Extract the [X, Y] coordinate from the center of the cell holding the provided text.  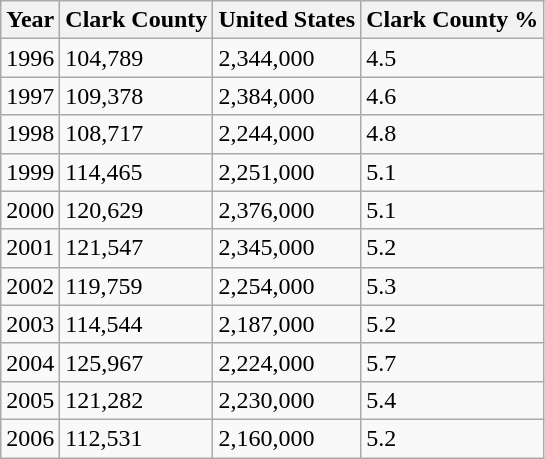
4.8 [452, 134]
5.7 [452, 362]
2,254,000 [287, 286]
119,759 [136, 286]
120,629 [136, 210]
Year [30, 20]
2003 [30, 324]
2006 [30, 438]
1999 [30, 172]
114,544 [136, 324]
United States [287, 20]
Clark County % [452, 20]
2,344,000 [287, 58]
2,376,000 [287, 210]
2,224,000 [287, 362]
2,230,000 [287, 400]
5.4 [452, 400]
114,465 [136, 172]
2,384,000 [287, 96]
104,789 [136, 58]
121,547 [136, 248]
4.5 [452, 58]
125,967 [136, 362]
4.6 [452, 96]
2,251,000 [287, 172]
5.3 [452, 286]
2005 [30, 400]
1998 [30, 134]
112,531 [136, 438]
109,378 [136, 96]
2002 [30, 286]
2001 [30, 248]
1996 [30, 58]
1997 [30, 96]
2,160,000 [287, 438]
2,244,000 [287, 134]
Clark County [136, 20]
108,717 [136, 134]
2000 [30, 210]
121,282 [136, 400]
2004 [30, 362]
2,345,000 [287, 248]
2,187,000 [287, 324]
